Capture the cell that displays the provided text and extract its [X, Y] central coordinate. 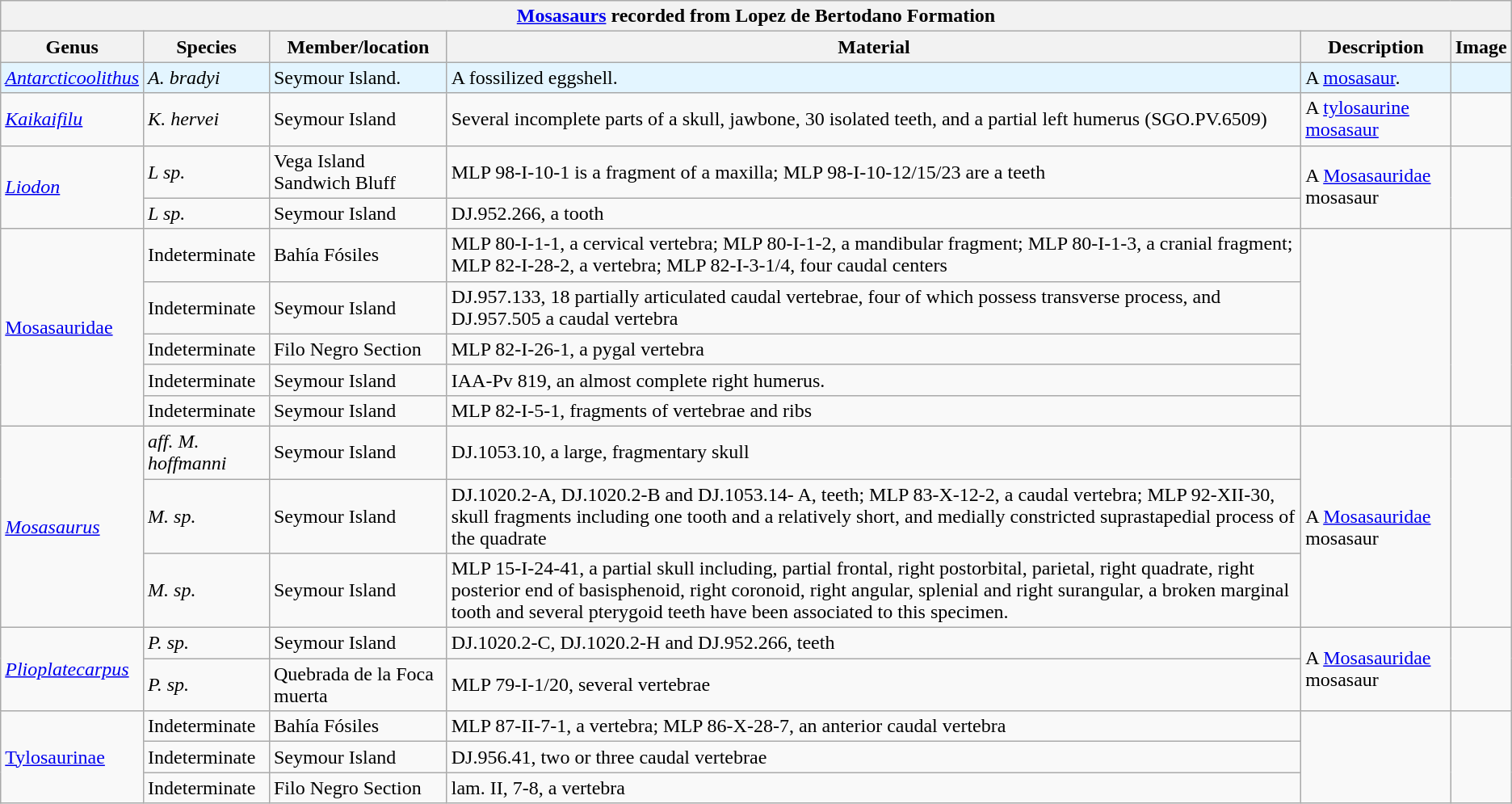
MLP 98-I-10-1 is a fragment of a maxilla; MLP 98-I-10-12/15/23 are a teeth [874, 171]
Antarcticoolithus [73, 78]
Material [874, 47]
DJ.1020.2-C, DJ.1020.2-H and DJ.952.266, teeth [874, 643]
Kaikaifilu [73, 120]
MLP 79-I-1/20, several vertebrae [874, 685]
Mosasauridae [73, 327]
Liodon [73, 187]
Mosasaurs recorded from Lopez de Bertodano Formation [756, 16]
Description [1376, 47]
Species [207, 47]
DJ.956.41, two or three caudal vertebrae [874, 757]
A tylosaurine mosasaur [1376, 120]
Several incomplete parts of a skull, jawbone, 30 isolated teeth, and a partial left humerus (SGO.PV.6509) [874, 120]
Genus [73, 47]
Vega Island Sandwich Bluff [358, 171]
DJ.952.266, a tooth [874, 213]
Seymour Island. [358, 78]
Image [1481, 47]
IAA-Pv 819, an almost complete right humerus. [874, 380]
MLP 82-I-5-1, fragments of vertebrae and ribs [874, 410]
DJ.957.133, 18 partially articulated caudal vertebrae, four of which possess transverse process, and DJ.957.505 a caudal vertebra [874, 307]
Member/location [358, 47]
Tylosaurinae [73, 757]
A. bradyi [207, 78]
Mosasaurus [73, 527]
K. hervei [207, 120]
MLP 87-II-7-1, a vertebra; MLP 86-X-28-7, an anterior caudal vertebra [874, 726]
Plioplatecarpus [73, 669]
A mosasaur. [1376, 78]
Quebrada de la Foca muerta [358, 685]
DJ.1053.10, a large, fragmentary skull [874, 453]
MLP 82-I-26-1, a pygal vertebra [874, 349]
A fossilized eggshell. [874, 78]
aff. M. hoffmanni [207, 453]
lam. II, 7-8, a vertebra [874, 788]
